From the cell containing the given text, extract its center point as [X, Y] coordinate. 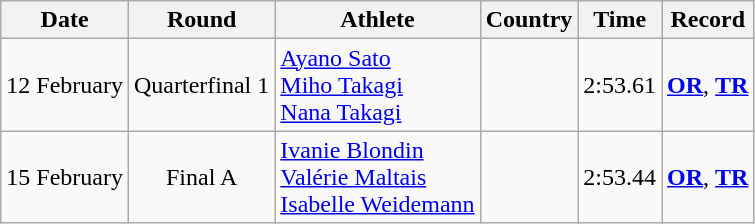
Country [529, 20]
15 February [65, 177]
Time [620, 20]
Final A [201, 177]
Athlete [378, 20]
Ayano SatoMiho TakagiNana Takagi [378, 85]
Date [65, 20]
Ivanie BlondinValérie MaltaisIsabelle Weidemann [378, 177]
Record [708, 20]
Quarterfinal 1 [201, 85]
2:53.61 [620, 85]
2:53.44 [620, 177]
12 February [65, 85]
Round [201, 20]
